For the text-containing cell, return its midpoint in (x, y) coordinate format. 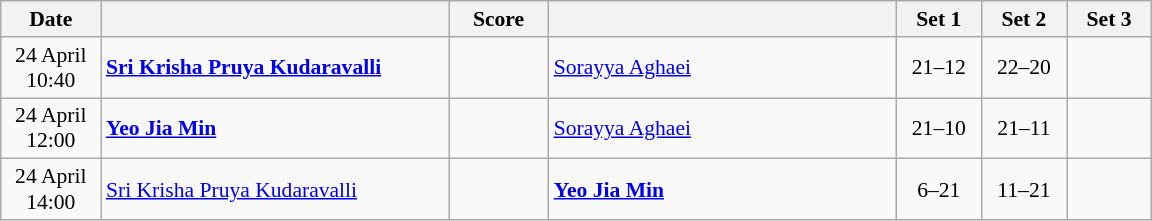
21–12 (938, 68)
24 April 10:40 (51, 68)
Set 2 (1024, 19)
Score (498, 19)
Set 3 (1108, 19)
24 April 14:00 (51, 190)
11–21 (1024, 190)
21–11 (1024, 128)
6–21 (938, 190)
Set 1 (938, 19)
24 April 12:00 (51, 128)
22–20 (1024, 68)
21–10 (938, 128)
Date (51, 19)
